Pinpoint the cell where the given text exists, returning its (x, y) midpoint coordinate. 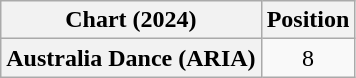
8 (308, 58)
Australia Dance (ARIA) (131, 58)
Chart (2024) (131, 20)
Position (308, 20)
